Locate the cell with the specified text and output its [x, y] center coordinate. 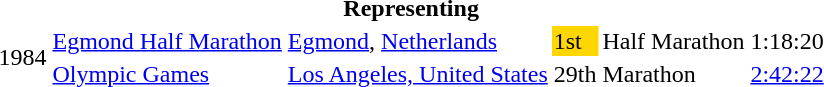
Egmond, Netherlands [418, 41]
Half Marathon [674, 41]
Egmond Half Marathon [167, 41]
1st [575, 41]
